Locate the cell with the specified text and output its (x, y) center coordinate. 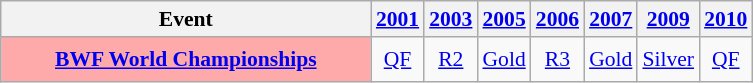
R3 (558, 60)
2003 (450, 19)
R2 (450, 60)
2009 (668, 19)
2005 (504, 19)
2001 (398, 19)
Silver (668, 60)
2006 (558, 19)
BWF World Championships (186, 60)
2010 (726, 19)
2007 (610, 19)
Event (186, 19)
